Scan for the cell matching the given text and deliver its (x, y) coordinate at center. 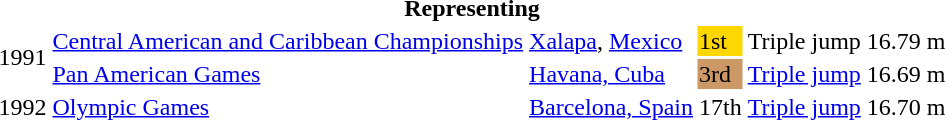
Pan American Games (288, 74)
1st (721, 41)
Havana, Cuba (612, 74)
Xalapa, Mexico (612, 41)
3rd (721, 74)
Central American and Caribbean Championships (288, 41)
